Return (X, Y) of the center of cell containing provided text 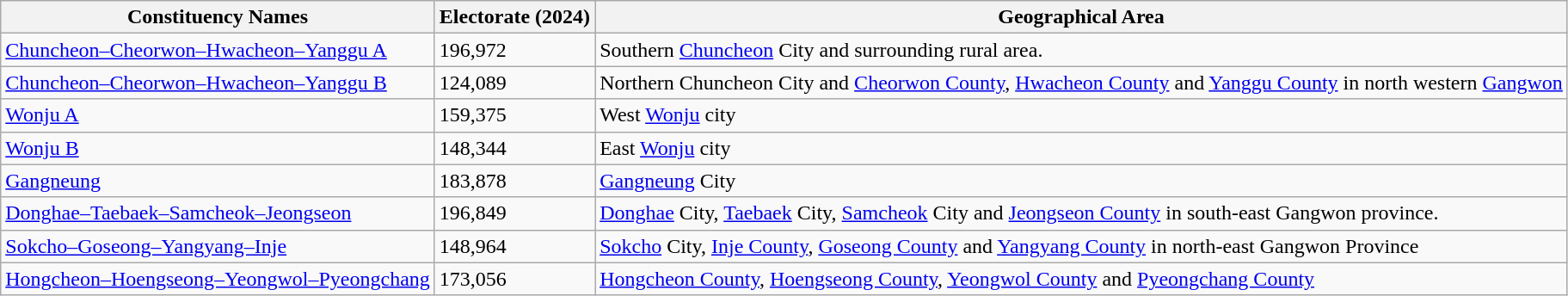
Southern Chuncheon City and surrounding rural area. (1082, 50)
148,344 (514, 148)
Gangneung (218, 181)
Electorate (2024) (514, 17)
159,375 (514, 115)
Chuncheon–Cheorwon–Hwacheon–Yanggu A (218, 50)
East Wonju city (1082, 148)
Hongcheon–Hoengseong–Yeongwol–Pyeongchang (218, 279)
Geographical Area (1082, 17)
Donghae–Taebaek–Samcheok–Jeongseon (218, 213)
Wonju A (218, 115)
Gangneung City (1082, 181)
Chuncheon–Cheorwon–Hwacheon–Yanggu B (218, 83)
196,972 (514, 50)
183,878 (514, 181)
Donghae City, Taebaek City, Samcheok City and Jeongseon County in south-east Gangwon province. (1082, 213)
148,964 (514, 246)
West Wonju city (1082, 115)
Wonju B (218, 148)
Hongcheon County, Hoengseong County, Yeongwol County and Pyeongchang County (1082, 279)
Sokcho–Goseong–Yangyang–Inje (218, 246)
124,089 (514, 83)
Constituency Names (218, 17)
173,056 (514, 279)
Sokcho City, Inje County, Goseong County and Yangyang County in north-east Gangwon Province (1082, 246)
Northern Chuncheon City and Cheorwon County, Hwacheon County and Yanggu County in north western Gangwon (1082, 83)
196,849 (514, 213)
